Scan for the cell matching the given text and deliver its (x, y) coordinate at center. 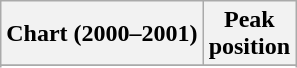
Chart (2000–2001) (102, 34)
Peakposition (249, 34)
